Detect which cell encompasses the target text, then output its [x, y] center coordinate. 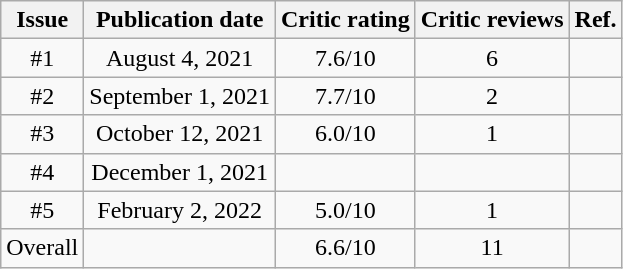
#5 [42, 210]
October 12, 2021 [180, 134]
Ref. [596, 20]
2 [492, 96]
Overall [42, 248]
6 [492, 58]
6.6/10 [345, 248]
#1 [42, 58]
August 4, 2021 [180, 58]
7.6/10 [345, 58]
6.0/10 [345, 134]
December 1, 2021 [180, 172]
Issue [42, 20]
5.0/10 [345, 210]
September 1, 2021 [180, 96]
February 2, 2022 [180, 210]
#2 [42, 96]
7.7/10 [345, 96]
#4 [42, 172]
#3 [42, 134]
Publication date [180, 20]
Critic rating [345, 20]
Critic reviews [492, 20]
11 [492, 248]
